Extract the (X, Y) coordinate from the center of the cell holding the provided text.  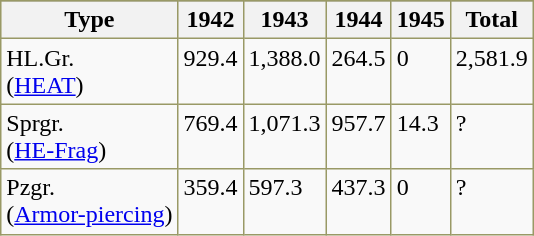
Pzgr. (Armor-piercing) (90, 202)
Type (90, 20)
1942 (210, 20)
1943 (284, 20)
597.3 (284, 202)
Total (492, 20)
929.4 (210, 72)
769.4 (210, 136)
14.3 (420, 136)
1,071.3 (284, 136)
957.7 (358, 136)
2,581.9 (492, 72)
Sprgr. (HE-Frag) (90, 136)
264.5 (358, 72)
1944 (358, 20)
HL.Gr. (HEAT) (90, 72)
437.3 (358, 202)
1,388.0 (284, 72)
359.4 (210, 202)
1945 (420, 20)
